Return the (x, y) coordinate for the center point of the cell that contains the specified text.  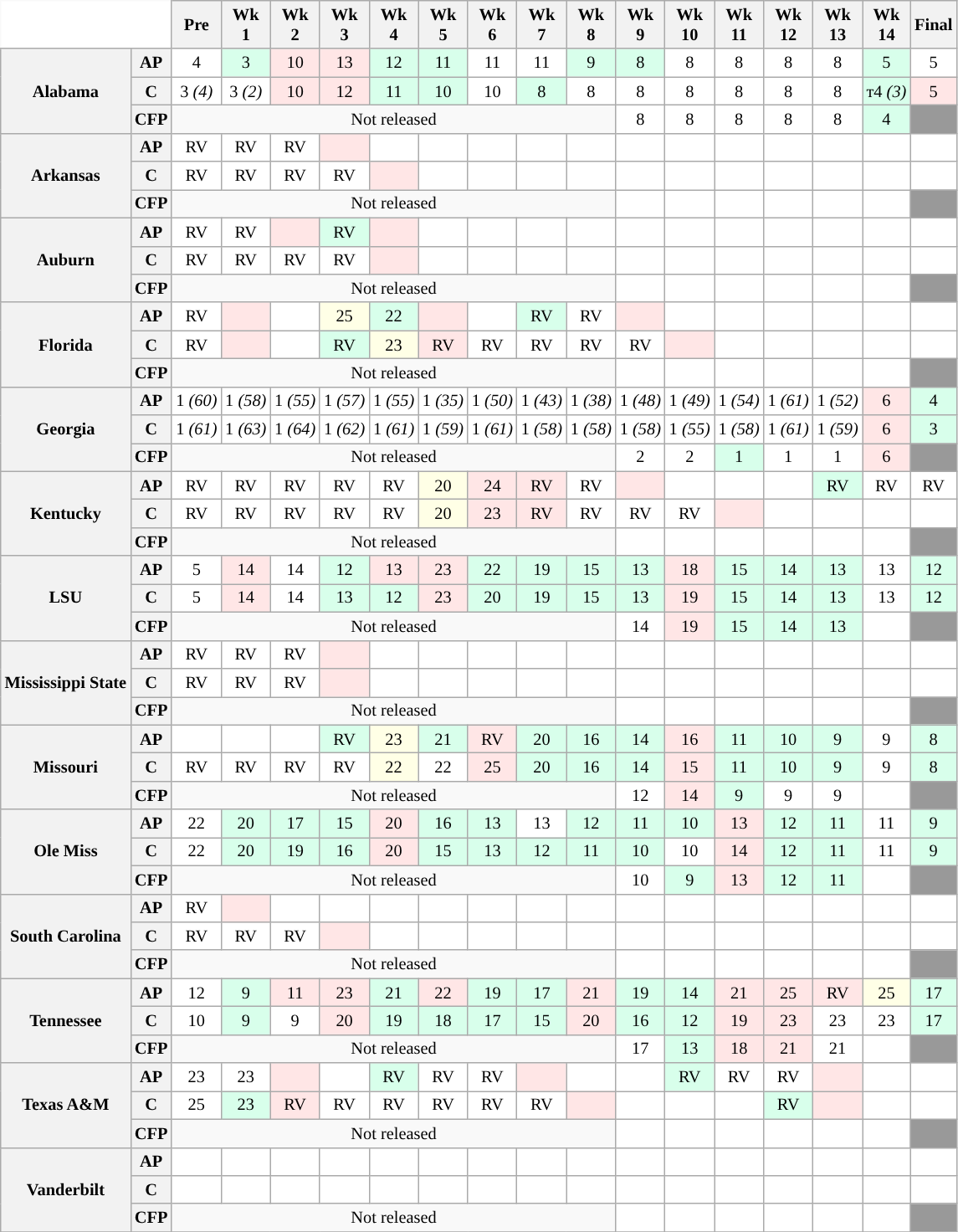
3 (2) (246, 91)
1 (54) (740, 401)
1 (52) (838, 401)
LSU (65, 598)
Kentucky (65, 514)
Vanderbilt (65, 1190)
1 (60) (196, 401)
Florida (65, 345)
24 (492, 485)
Wk10 (689, 24)
Wk12 (788, 24)
Wk7 (542, 24)
1 (48) (641, 401)
1 (64) (295, 429)
Wk8 (591, 24)
Alabama (65, 90)
Arkansas (65, 176)
Wk2 (295, 24)
Ole Miss (65, 852)
South Carolina (65, 936)
Wk11 (740, 24)
Wk13 (838, 24)
Final (934, 24)
Pre (196, 24)
1 (38) (591, 401)
Georgia (65, 429)
Wk6 (492, 24)
Wk14 (887, 24)
Wk3 (345, 24)
1 (50) (492, 401)
1 (43) (542, 401)
Mississippi State (65, 683)
1 (63) (246, 429)
Wk4 (393, 24)
1 (57) (345, 401)
3 (4) (196, 91)
1 (35) (443, 401)
Wk1 (246, 24)
Tennessee (65, 1021)
т4 (3) (887, 91)
1 (62) (345, 429)
Missouri (65, 767)
Texas A&M (65, 1105)
Wk9 (641, 24)
1 (49) (689, 401)
Auburn (65, 259)
Wk5 (443, 24)
